Scan for the cell matching the given text and deliver its (X, Y) coordinate at center. 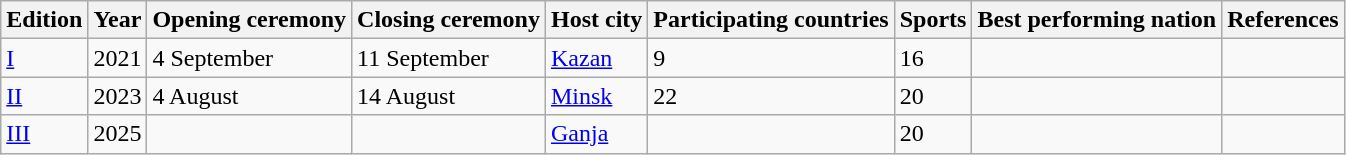
Participating countries (771, 20)
14 August (449, 96)
Edition (44, 20)
Year (118, 20)
Ganja (596, 134)
2025 (118, 134)
Opening ceremony (250, 20)
22 (771, 96)
Best performing nation (1097, 20)
2021 (118, 58)
9 (771, 58)
III (44, 134)
Sports (933, 20)
4 August (250, 96)
I (44, 58)
Kazan (596, 58)
II (44, 96)
4 September (250, 58)
16 (933, 58)
References (1284, 20)
Closing ceremony (449, 20)
11 September (449, 58)
Host city (596, 20)
2023 (118, 96)
Minsk (596, 96)
